Provide the [x, y] coordinate of the cell's center where the given text is located.  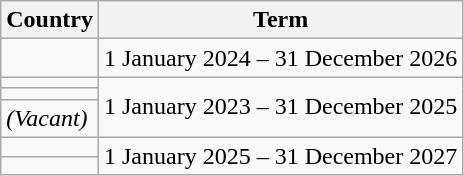
Term [280, 20]
Country [50, 20]
1 January 2024 – 31 December 2026 [280, 58]
(Vacant) [50, 118]
1 January 2023 – 31 December 2025 [280, 107]
1 January 2025 – 31 December 2027 [280, 156]
